Return [X, Y] of the center of cell containing provided text 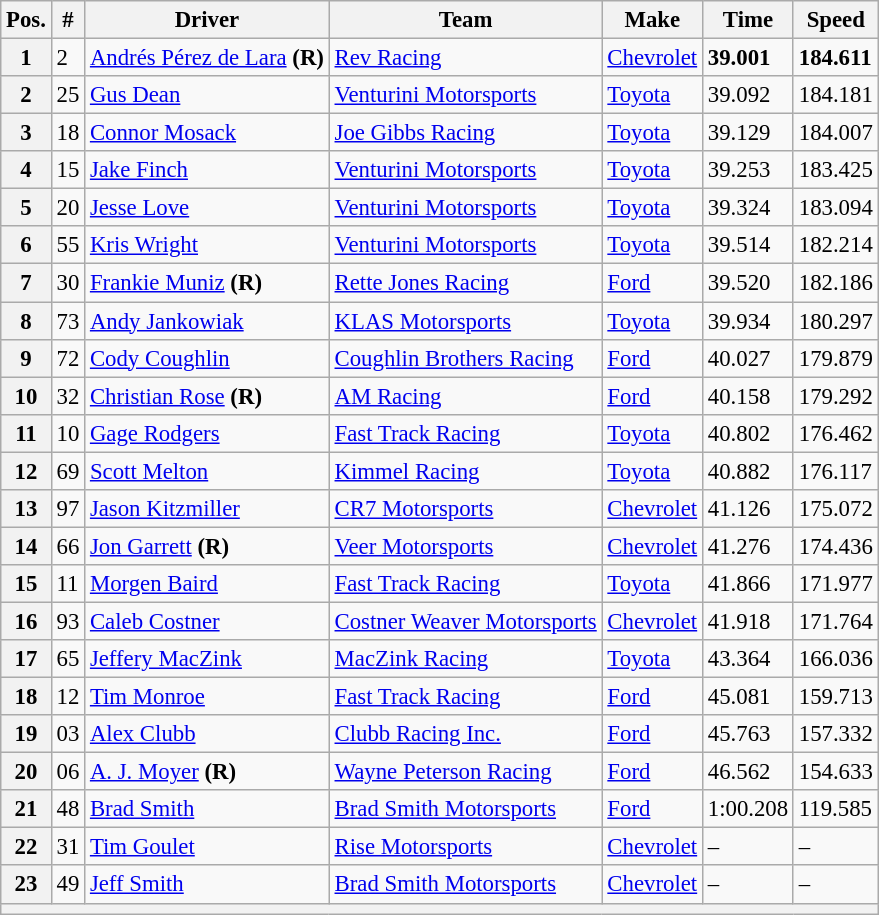
23 [26, 885]
41.866 [748, 584]
171.764 [836, 621]
CR7 Motorsports [466, 509]
179.292 [836, 396]
Jeffery MacZink [208, 659]
39.934 [748, 321]
41.276 [748, 546]
06 [68, 772]
180.297 [836, 321]
182.214 [836, 245]
Clubb Racing Inc. [466, 734]
46.562 [748, 772]
154.633 [836, 772]
Gus Dean [208, 95]
55 [68, 245]
Rette Jones Racing [466, 283]
166.036 [836, 659]
184.007 [836, 133]
AM Racing [466, 396]
Team [466, 20]
39.129 [748, 133]
21 [26, 809]
32 [68, 396]
39.324 [748, 208]
30 [68, 283]
Brad Smith [208, 809]
KLAS Motorsports [466, 321]
Jake Finch [208, 170]
49 [68, 885]
45.081 [748, 697]
45.763 [748, 734]
Coughlin Brothers Racing [466, 358]
41.918 [748, 621]
157.332 [836, 734]
13 [26, 509]
Rev Racing [466, 58]
72 [68, 358]
Time [748, 20]
Rise Motorsports [466, 847]
69 [68, 471]
Jason Kitzmiller [208, 509]
# [68, 20]
39.520 [748, 283]
5 [26, 208]
48 [68, 809]
A. J. Moyer (R) [208, 772]
Andrés Pérez de Lara (R) [208, 58]
17 [26, 659]
Jesse Love [208, 208]
22 [26, 847]
Frankie Muniz (R) [208, 283]
31 [68, 847]
Caleb Costner [208, 621]
Jon Garrett (R) [208, 546]
40.802 [748, 433]
43.364 [748, 659]
93 [68, 621]
16 [26, 621]
MacZink Racing [466, 659]
Scott Melton [208, 471]
Christian Rose (R) [208, 396]
97 [68, 509]
25 [68, 95]
Wayne Peterson Racing [466, 772]
39.092 [748, 95]
8 [26, 321]
Costner Weaver Motorsports [466, 621]
03 [68, 734]
39.001 [748, 58]
73 [68, 321]
Gage Rodgers [208, 433]
4 [26, 170]
183.425 [836, 170]
40.027 [748, 358]
1:00.208 [748, 809]
Joe Gibbs Racing [466, 133]
183.094 [836, 208]
39.253 [748, 170]
Pos. [26, 20]
Tim Monroe [208, 697]
39.514 [748, 245]
40.158 [748, 396]
41.126 [748, 509]
Speed [836, 20]
7 [26, 283]
119.585 [836, 809]
Andy Jankowiak [208, 321]
Alex Clubb [208, 734]
184.181 [836, 95]
Make [652, 20]
176.462 [836, 433]
Kimmel Racing [466, 471]
9 [26, 358]
19 [26, 734]
Cody Coughlin [208, 358]
Connor Mosack [208, 133]
182.186 [836, 283]
1 [26, 58]
14 [26, 546]
175.072 [836, 509]
184.611 [836, 58]
Veer Motorsports [466, 546]
174.436 [836, 546]
66 [68, 546]
Morgen Baird [208, 584]
6 [26, 245]
40.882 [748, 471]
Jeff Smith [208, 885]
179.879 [836, 358]
Tim Goulet [208, 847]
Kris Wright [208, 245]
176.117 [836, 471]
Driver [208, 20]
171.977 [836, 584]
65 [68, 659]
159.713 [836, 697]
3 [26, 133]
